Locate the cell with the specified text and output its (X, Y) center coordinate. 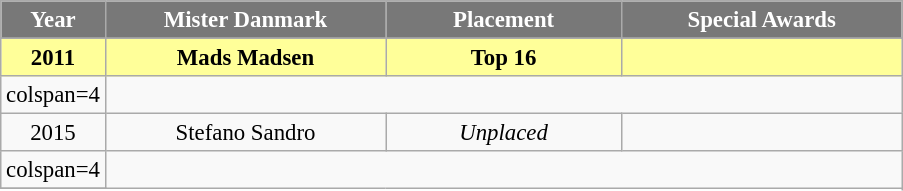
Mads Madsen (246, 58)
Mister Danmark (246, 20)
Placement (504, 20)
Stefano Sandro (246, 133)
Top 16 (504, 58)
Year (53, 20)
2015 (53, 133)
Special Awards (762, 20)
Unplaced (504, 133)
2011 (53, 58)
